From the cell containing the given text, extract its center point as (x, y) coordinate. 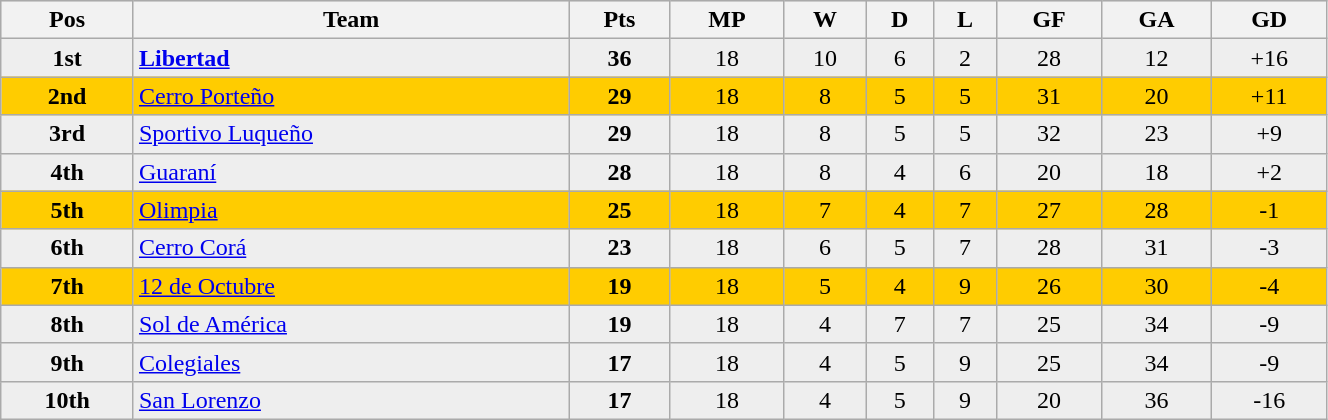
6th (68, 248)
32 (1049, 134)
Sol de América (350, 324)
8th (68, 324)
Cerro Corá (350, 248)
9th (68, 362)
10 (825, 58)
Team (350, 20)
GF (1049, 20)
Libertad (350, 58)
Olimpia (350, 210)
2 (965, 58)
10th (68, 400)
L (965, 20)
GA (1156, 20)
12 de Octubre (350, 286)
26 (1049, 286)
12 (1156, 58)
+9 (1269, 134)
W (825, 20)
30 (1156, 286)
Pos (68, 20)
2nd (68, 96)
+2 (1269, 172)
Guaraní (350, 172)
Pts (620, 20)
MP (727, 20)
+16 (1269, 58)
-16 (1269, 400)
4th (68, 172)
-4 (1269, 286)
GD (1269, 20)
Cerro Porteño (350, 96)
Colegiales (350, 362)
5th (68, 210)
27 (1049, 210)
San Lorenzo (350, 400)
-3 (1269, 248)
D (900, 20)
3rd (68, 134)
7th (68, 286)
+11 (1269, 96)
1st (68, 58)
-1 (1269, 210)
Sportivo Luqueño (350, 134)
